Scan for the cell matching the given text and deliver its (x, y) coordinate at center. 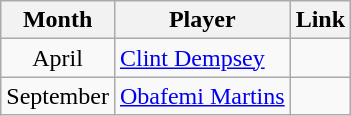
Link (320, 20)
Player (202, 20)
September (58, 96)
April (58, 58)
Obafemi Martins (202, 96)
Month (58, 20)
Clint Dempsey (202, 58)
